Capture the cell that displays the provided text and extract its [x, y] central coordinate. 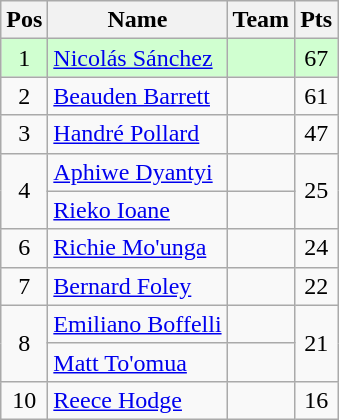
Pts [316, 20]
25 [316, 191]
7 [24, 286]
67 [316, 58]
47 [316, 134]
2 [24, 96]
Nicolás Sánchez [138, 58]
Handré Pollard [138, 134]
4 [24, 191]
Aphiwe Dyantyi [138, 172]
Emiliano Boffelli [138, 324]
Reece Hodge [138, 400]
61 [316, 96]
Richie Mo'unga [138, 248]
Beauden Barrett [138, 96]
Pos [24, 20]
3 [24, 134]
Team [261, 20]
16 [316, 400]
8 [24, 343]
10 [24, 400]
22 [316, 286]
Bernard Foley [138, 286]
6 [24, 248]
1 [24, 58]
24 [316, 248]
21 [316, 343]
Matt To'omua [138, 362]
Name [138, 20]
Rieko Ioane [138, 210]
